Identify which cell holds the provided text, then report its (X, Y) central coordinate. 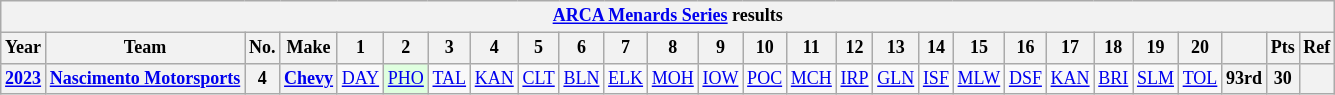
Team (144, 48)
IRP (854, 78)
PHO (406, 78)
11 (811, 48)
5 (538, 48)
SLM (1156, 78)
1 (360, 48)
GLN (896, 78)
2023 (24, 78)
12 (854, 48)
20 (1200, 48)
Year (24, 48)
IOW (720, 78)
Make (309, 48)
MLW (978, 78)
9 (720, 48)
8 (672, 48)
DSF (1026, 78)
14 (936, 48)
30 (1282, 78)
MCH (811, 78)
TOL (1200, 78)
Ref (1317, 48)
BRI (1114, 78)
DAY (360, 78)
17 (1070, 48)
ISF (936, 78)
MOH (672, 78)
TAL (449, 78)
BLN (582, 78)
Pts (1282, 48)
10 (765, 48)
19 (1156, 48)
2 (406, 48)
93rd (1244, 78)
7 (626, 48)
16 (1026, 48)
POC (765, 78)
ELK (626, 78)
Nascimento Motorsports (144, 78)
CLT (538, 78)
3 (449, 48)
ARCA Menards Series results (668, 16)
6 (582, 48)
18 (1114, 48)
No. (262, 48)
13 (896, 48)
15 (978, 48)
Chevy (309, 78)
